For the text-containing cell, return its midpoint in (x, y) coordinate format. 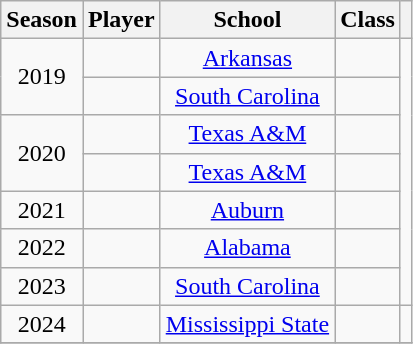
Class (368, 20)
2022 (42, 248)
2024 (42, 324)
Auburn (247, 210)
Player (121, 20)
Mississippi State (247, 324)
2020 (42, 153)
2019 (42, 77)
2021 (42, 210)
Season (42, 20)
Arkansas (247, 58)
School (247, 20)
Alabama (247, 248)
2023 (42, 286)
